From the cell containing the given text, extract its center point as [X, Y] coordinate. 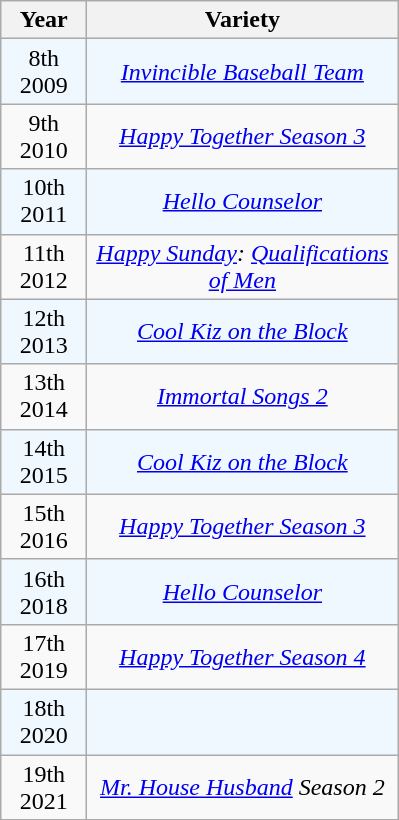
14th 2015 [44, 462]
9th 2010 [44, 136]
19th2021 [44, 786]
13th 2014 [44, 396]
Year [44, 20]
Happy Together Season 4 [242, 656]
12th 2013 [44, 332]
Invincible Baseball Team [242, 72]
Variety [242, 20]
11th 2012 [44, 266]
15th 2016 [44, 526]
Happy Sunday: Qualifications of Men [242, 266]
Immortal Songs 2 [242, 396]
16th 2018 [44, 592]
10th 2011 [44, 202]
Mr. House Husband Season 2 [242, 786]
8th 2009 [44, 72]
18th2020 [44, 722]
17th 2019 [44, 656]
